From the cell containing the given text, extract its center point as (X, Y) coordinate. 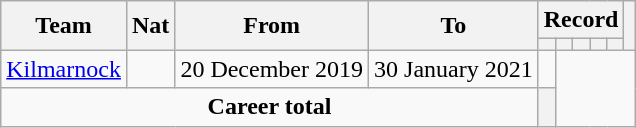
30 January 2021 (454, 69)
Career total (270, 107)
To (454, 26)
Team (64, 26)
From (272, 26)
Nat (150, 26)
Record (581, 20)
Kilmarnock (64, 69)
20 December 2019 (272, 69)
